Search for the cell housing the specified text and yield its [x, y] center coordinate. 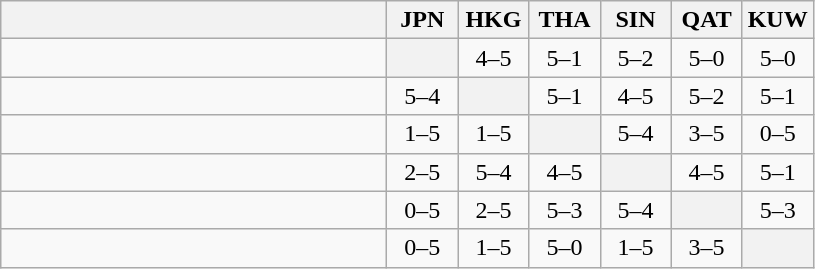
SIN [636, 20]
THA [564, 20]
KUW [778, 20]
QAT [706, 20]
HKG [494, 20]
JPN [422, 20]
